Search for the cell housing the specified text and yield its [x, y] center coordinate. 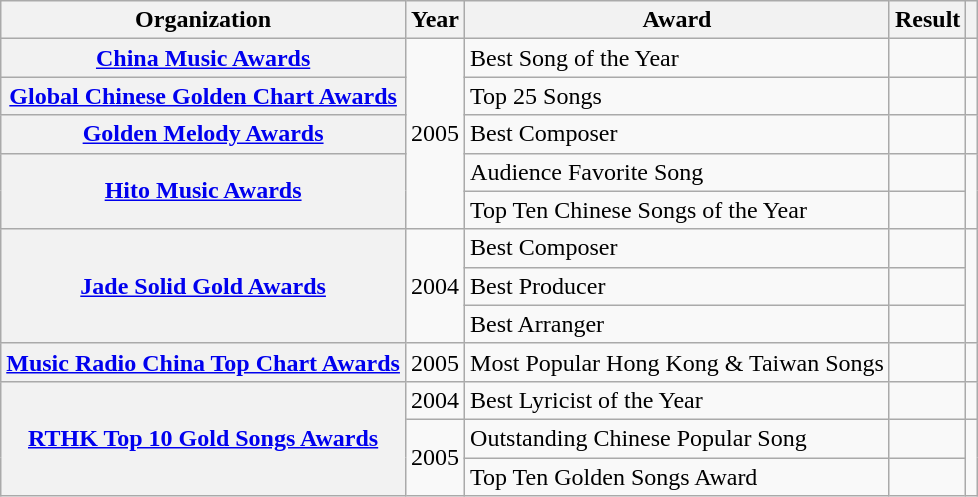
Result [927, 20]
Top Ten Chinese Songs of the Year [678, 210]
Best Producer [678, 286]
Award [678, 20]
Most Popular Hong Kong & Taiwan Songs [678, 362]
Music Radio China Top Chart Awards [204, 362]
China Music Awards [204, 58]
Top 25 Songs [678, 96]
Best Song of the Year [678, 58]
Organization [204, 20]
Year [434, 20]
Best Arranger [678, 324]
Jade Solid Gold Awards [204, 286]
Top Ten Golden Songs Award [678, 477]
Hito Music Awards [204, 191]
Audience Favorite Song [678, 172]
Outstanding Chinese Popular Song [678, 438]
Golden Melody Awards [204, 134]
Global Chinese Golden Chart Awards [204, 96]
Best Lyricist of the Year [678, 400]
RTHK Top 10 Gold Songs Awards [204, 438]
